Return the [X, Y] coordinate for the center point of the cell that contains the specified text.  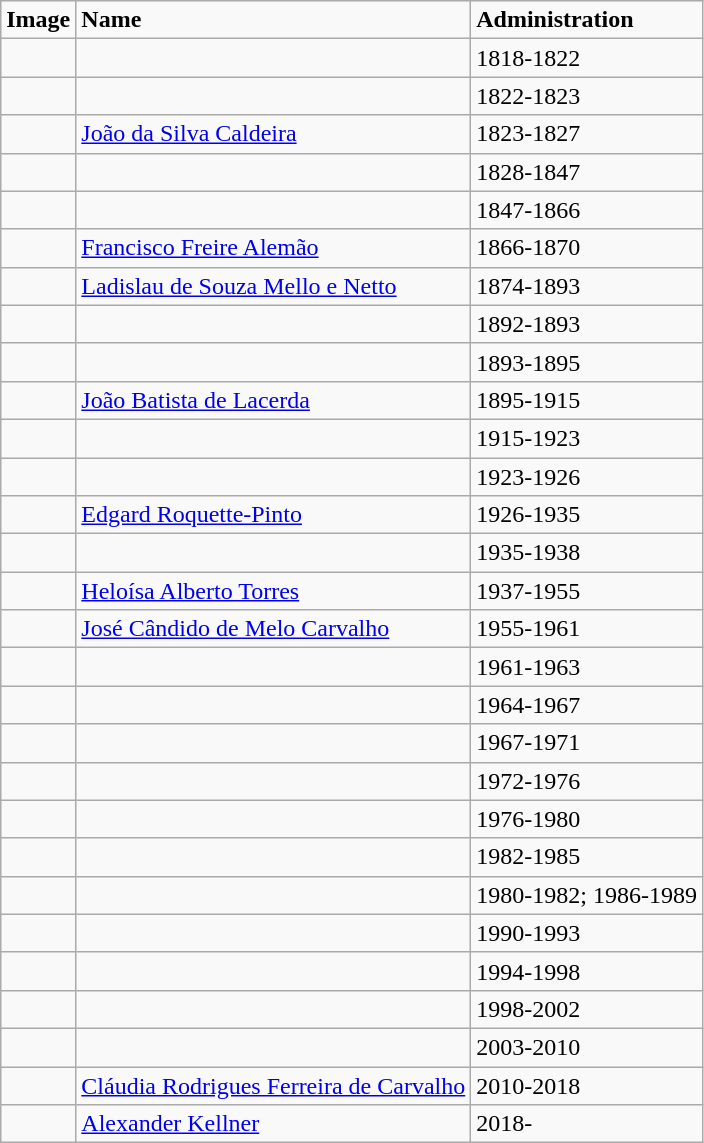
1926-1935 [587, 515]
1964-1967 [587, 705]
1895-1915 [587, 400]
João Batista de Lacerda [274, 400]
João da Silva Caldeira [274, 134]
Edgard Roquette-Pinto [274, 515]
1828-1847 [587, 172]
Heloísa Alberto Torres [274, 591]
2010-2018 [587, 1085]
1998-2002 [587, 1009]
1893-1895 [587, 362]
1818-1822 [587, 58]
1955-1961 [587, 629]
1892-1893 [587, 324]
2018- [587, 1124]
Ladislau de Souza Mello e Netto [274, 286]
Name [274, 20]
1923-1926 [587, 477]
2003-2010 [587, 1047]
Image [38, 20]
1982-1985 [587, 857]
José Cândido de Melo Carvalho [274, 629]
1980-1982; 1986-1989 [587, 895]
1972-1976 [587, 781]
1866-1870 [587, 248]
1994-1998 [587, 971]
1990-1993 [587, 933]
1874-1893 [587, 286]
Administration [587, 20]
1847-1866 [587, 210]
1937-1955 [587, 591]
1976-1980 [587, 819]
1967-1971 [587, 743]
1823-1827 [587, 134]
1961-1963 [587, 667]
1935-1938 [587, 553]
1915-1923 [587, 438]
Francisco Freire Alemão [274, 248]
1822-1823 [587, 96]
Alexander Kellner [274, 1124]
Cláudia Rodrigues Ferreira de Carvalho [274, 1085]
